Return (X, Y) of the center of cell containing provided text 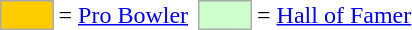
= Pro Bowler (124, 15)
